Locate the cell with the specified text and output its [X, Y] center coordinate. 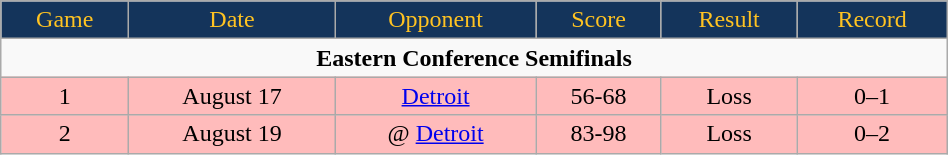
Score [598, 20]
1 [65, 96]
Detroit [436, 96]
0–1 [872, 96]
Game [65, 20]
August 17 [232, 96]
August 19 [232, 134]
Date [232, 20]
Record [872, 20]
Opponent [436, 20]
Eastern Conference Semifinals [474, 58]
0–2 [872, 134]
56-68 [598, 96]
Result [728, 20]
@ Detroit [436, 134]
83-98 [598, 134]
2 [65, 134]
